Extract the (x, y) coordinate from the center of the cell holding the provided text.  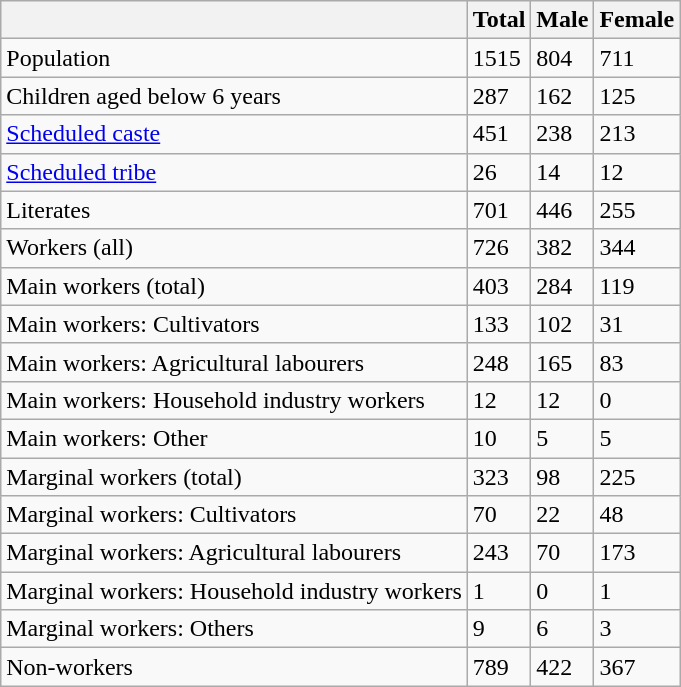
3 (637, 629)
248 (499, 362)
Literates (234, 210)
238 (562, 134)
422 (562, 667)
48 (637, 515)
Main workers: Agricultural labourers (234, 362)
165 (562, 362)
31 (637, 324)
Marginal workers: Others (234, 629)
Marginal workers: Household industry workers (234, 591)
284 (562, 286)
804 (562, 58)
162 (562, 96)
323 (499, 477)
14 (562, 172)
6 (562, 629)
Main workers (total) (234, 286)
98 (562, 477)
119 (637, 286)
Children aged below 6 years (234, 96)
Main workers: Household industry workers (234, 400)
213 (637, 134)
367 (637, 667)
726 (499, 248)
446 (562, 210)
403 (499, 286)
22 (562, 515)
789 (499, 667)
287 (499, 96)
711 (637, 58)
102 (562, 324)
Workers (all) (234, 248)
125 (637, 96)
Non-workers (234, 667)
Male (562, 20)
Marginal workers: Agricultural labourers (234, 553)
Total (499, 20)
Population (234, 58)
9 (499, 629)
83 (637, 362)
Scheduled tribe (234, 172)
Main workers: Other (234, 438)
26 (499, 172)
173 (637, 553)
225 (637, 477)
133 (499, 324)
451 (499, 134)
382 (562, 248)
10 (499, 438)
Main workers: Cultivators (234, 324)
Female (637, 20)
344 (637, 248)
Scheduled caste (234, 134)
243 (499, 553)
255 (637, 210)
Marginal workers: Cultivators (234, 515)
Marginal workers (total) (234, 477)
1515 (499, 58)
701 (499, 210)
